Identify which cell holds the provided text, then report its (x, y) central coordinate. 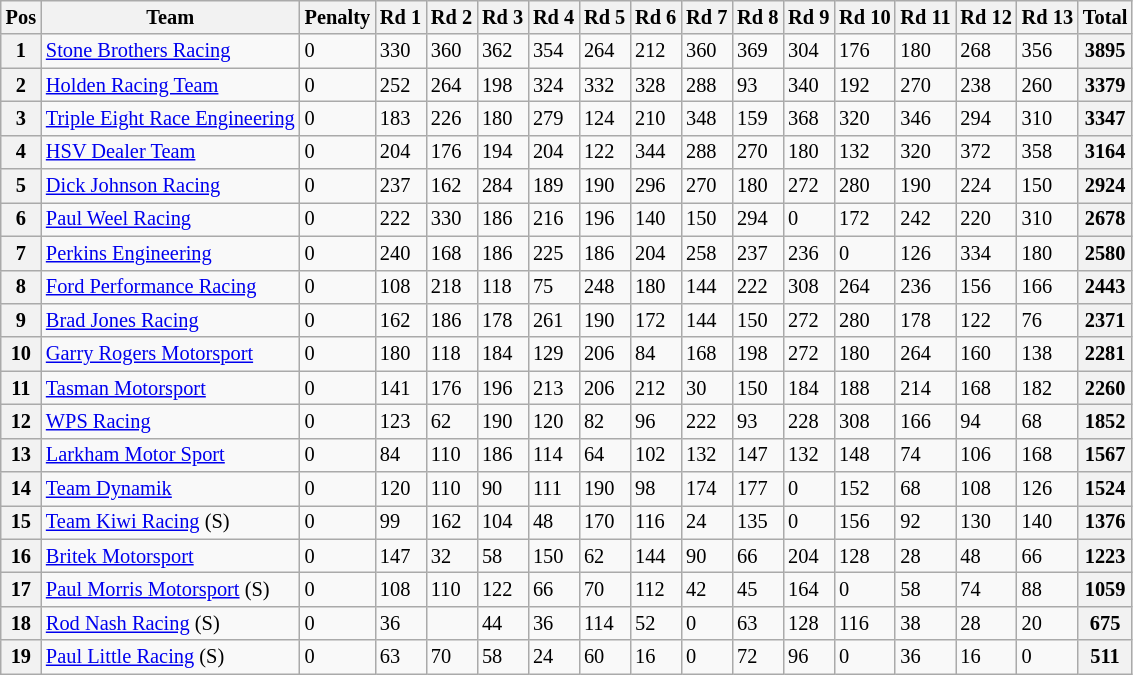
369 (758, 51)
177 (758, 489)
334 (986, 253)
45 (758, 589)
226 (452, 118)
344 (656, 152)
261 (554, 320)
12 (21, 421)
2371 (1105, 320)
Rd 6 (656, 17)
304 (808, 51)
511 (1105, 657)
2580 (1105, 253)
42 (706, 589)
Rd 12 (986, 17)
Penalty (338, 17)
214 (925, 388)
148 (864, 455)
182 (1048, 388)
Rd 9 (808, 17)
328 (656, 85)
213 (554, 388)
141 (400, 388)
170 (604, 522)
8 (21, 287)
17 (21, 589)
98 (656, 489)
152 (864, 489)
348 (706, 118)
220 (986, 219)
1376 (1105, 522)
3379 (1105, 85)
92 (925, 522)
Britek Motorsport (170, 556)
1524 (1105, 489)
183 (400, 118)
346 (925, 118)
Team (170, 17)
19 (21, 657)
Brad Jones Racing (170, 320)
356 (1048, 51)
Paul Weel Racing (170, 219)
2260 (1105, 388)
52 (656, 623)
Rd 8 (758, 17)
3 (21, 118)
Garry Rogers Motorsport (170, 354)
60 (604, 657)
1059 (1105, 589)
Rd 1 (400, 17)
130 (986, 522)
Larkham Motor Sport (170, 455)
296 (656, 186)
Stone Brothers Racing (170, 51)
Total (1105, 17)
18 (21, 623)
Tasman Motorsport (170, 388)
224 (986, 186)
82 (604, 421)
Perkins Engineering (170, 253)
4 (21, 152)
216 (554, 219)
88 (1048, 589)
124 (604, 118)
188 (864, 388)
Rd 5 (604, 17)
123 (400, 421)
Triple Eight Race Engineering (170, 118)
64 (604, 455)
15 (21, 522)
Rd 2 (452, 17)
129 (554, 354)
75 (554, 287)
164 (808, 589)
7 (21, 253)
358 (1048, 152)
242 (925, 219)
Team Dynamik (170, 489)
106 (986, 455)
260 (1048, 85)
38 (925, 623)
2281 (1105, 354)
228 (808, 421)
111 (554, 489)
324 (554, 85)
240 (400, 253)
2924 (1105, 186)
104 (502, 522)
30 (706, 388)
Paul Morris Motorsport (S) (170, 589)
32 (452, 556)
11 (21, 388)
159 (758, 118)
1 (21, 51)
Rd 11 (925, 17)
238 (986, 85)
HSV Dealer Team (170, 152)
Team Kiwi Racing (S) (170, 522)
102 (656, 455)
675 (1105, 623)
44 (502, 623)
279 (554, 118)
72 (758, 657)
Holden Racing Team (170, 85)
20 (1048, 623)
6 (21, 219)
174 (706, 489)
Rd 4 (554, 17)
Dick Johnson Racing (170, 186)
76 (1048, 320)
Rod Nash Racing (S) (170, 623)
Rd 10 (864, 17)
3895 (1105, 51)
1223 (1105, 556)
10 (21, 354)
268 (986, 51)
3347 (1105, 118)
Pos (21, 17)
189 (554, 186)
354 (554, 51)
194 (502, 152)
Rd 13 (1048, 17)
Rd 3 (502, 17)
13 (21, 455)
Paul Little Racing (S) (170, 657)
Ford Performance Racing (170, 287)
135 (758, 522)
5 (21, 186)
340 (808, 85)
14 (21, 489)
Rd 7 (706, 17)
1567 (1105, 455)
138 (1048, 354)
3164 (1105, 152)
WPS Racing (170, 421)
2 (21, 85)
225 (554, 253)
218 (452, 287)
94 (986, 421)
2678 (1105, 219)
210 (656, 118)
284 (502, 186)
2443 (1105, 287)
112 (656, 589)
1852 (1105, 421)
248 (604, 287)
252 (400, 85)
160 (986, 354)
368 (808, 118)
99 (400, 522)
192 (864, 85)
362 (502, 51)
9 (21, 320)
258 (706, 253)
332 (604, 85)
372 (986, 152)
